Pinpoint the cell where the given text exists, returning its [X, Y] midpoint coordinate. 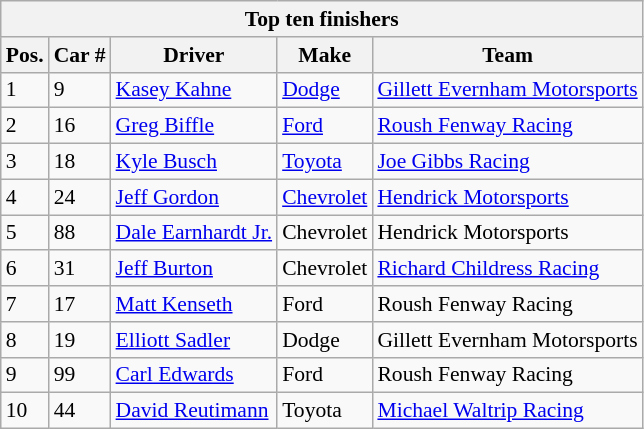
Michael Waltrip Racing [507, 411]
Joe Gibbs Racing [507, 162]
44 [80, 411]
5 [25, 233]
99 [80, 375]
Driver [194, 55]
4 [25, 197]
1 [25, 90]
David Reutimann [194, 411]
2 [25, 126]
6 [25, 269]
Matt Kenseth [194, 304]
Greg Biffle [194, 126]
Jeff Gordon [194, 197]
Jeff Burton [194, 269]
Dale Earnhardt Jr. [194, 233]
10 [25, 411]
88 [80, 233]
16 [80, 126]
Team [507, 55]
Kyle Busch [194, 162]
Richard Childress Racing [507, 269]
Kasey Kahne [194, 90]
Top ten finishers [322, 19]
18 [80, 162]
24 [80, 197]
Car # [80, 55]
3 [25, 162]
8 [25, 340]
Elliott Sadler [194, 340]
Make [324, 55]
31 [80, 269]
17 [80, 304]
Pos. [25, 55]
7 [25, 304]
Carl Edwards [194, 375]
19 [80, 340]
